For the text-containing cell, return its midpoint in (x, y) coordinate format. 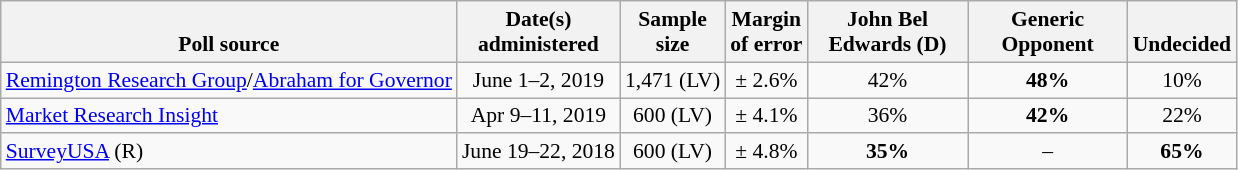
± 2.6% (766, 80)
35% (887, 152)
± 4.1% (766, 116)
48% (1048, 80)
GenericOpponent (1048, 32)
22% (1182, 116)
SurveyUSA (R) (229, 152)
Remington Research Group/Abraham for Governor (229, 80)
June 19–22, 2018 (538, 152)
John BelEdwards (D) (887, 32)
Date(s)administered (538, 32)
65% (1182, 152)
– (1048, 152)
Marginof error (766, 32)
Apr 9–11, 2019 (538, 116)
June 1–2, 2019 (538, 80)
Poll source (229, 32)
36% (887, 116)
± 4.8% (766, 152)
1,471 (LV) (672, 80)
Market Research Insight (229, 116)
10% (1182, 80)
Undecided (1182, 32)
Samplesize (672, 32)
